Determine the (X, Y) coordinate at the center of the cell enclosing the given text.  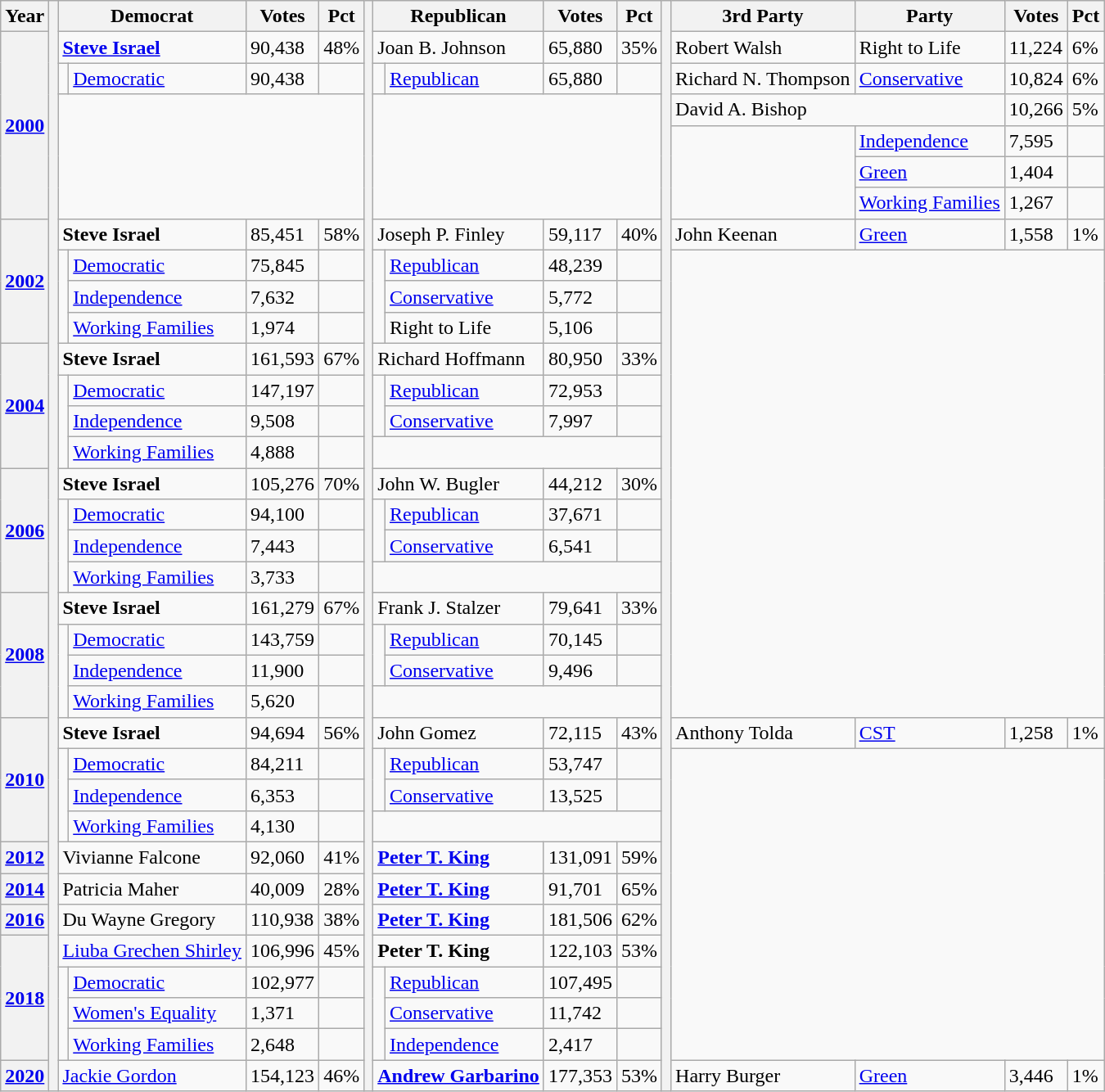
2000 (25, 125)
1,558 (1036, 234)
2008 (25, 655)
94,100 (283, 515)
David A. Bishop (838, 110)
1,258 (1036, 733)
41% (342, 857)
147,197 (283, 390)
30% (638, 484)
Richard N. Thompson (763, 79)
53,747 (580, 764)
Richard Hoffmann (458, 359)
Democrat (152, 16)
5,772 (580, 296)
6,353 (283, 795)
107,495 (580, 982)
11,900 (283, 670)
106,996 (283, 951)
Liuba Grechen Shirley (152, 951)
9,496 (580, 670)
7,997 (580, 422)
6,541 (580, 546)
CST (930, 733)
10,266 (1036, 110)
38% (342, 920)
143,759 (283, 639)
11,224 (1036, 47)
46% (342, 1076)
Harry Burger (763, 1076)
3,733 (283, 577)
75,845 (283, 265)
Du Wayne Gregory (152, 920)
3,446 (1036, 1076)
44,212 (580, 484)
40,009 (283, 888)
2016 (25, 920)
59,117 (580, 234)
84,211 (283, 764)
65% (638, 888)
28% (342, 888)
43% (638, 733)
2020 (25, 1076)
9,508 (283, 422)
48,239 (580, 265)
2002 (25, 281)
40% (638, 234)
72,953 (580, 390)
70% (342, 484)
131,091 (580, 857)
37,671 (580, 515)
2,648 (283, 1045)
Patricia Maher (152, 888)
161,279 (283, 608)
4,130 (283, 826)
10,824 (1036, 79)
56% (342, 733)
4,888 (283, 453)
122,103 (580, 951)
2004 (25, 405)
177,353 (580, 1076)
1,267 (1036, 203)
5% (1085, 110)
Frank J. Stalzer (458, 608)
59% (638, 857)
Joan B. Johnson (458, 47)
11,742 (580, 1013)
John Gomez (458, 733)
2012 (25, 857)
John Keenan (763, 234)
154,123 (283, 1076)
5,620 (283, 702)
Andrew Garbarino (458, 1076)
1,974 (283, 327)
110,938 (283, 920)
94,694 (283, 733)
2,417 (580, 1045)
58% (342, 234)
Anthony Tolda (763, 733)
48% (342, 47)
181,506 (580, 920)
1,371 (283, 1013)
79,641 (580, 608)
13,525 (580, 795)
Year (25, 16)
2014 (25, 888)
Party (930, 16)
161,593 (283, 359)
62% (638, 920)
Vivianne Falcone (152, 857)
7,595 (1036, 141)
Women's Equality (157, 1013)
72,115 (580, 733)
35% (638, 47)
Jackie Gordon (152, 1076)
7,632 (283, 296)
3rd Party (763, 16)
105,276 (283, 484)
91,701 (580, 888)
2010 (25, 779)
92,060 (283, 857)
80,950 (580, 359)
70,145 (580, 639)
102,977 (283, 982)
Robert Walsh (763, 47)
45% (342, 951)
2018 (25, 998)
2006 (25, 530)
1,404 (1036, 172)
85,451 (283, 234)
5,106 (580, 327)
7,443 (283, 546)
John W. Bugler (458, 484)
Joseph P. Finley (458, 234)
